Detect which cell encompasses the target text, then output its (x, y) center coordinate. 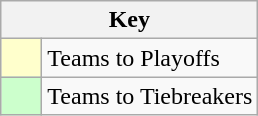
Teams to Playoffs (150, 58)
Teams to Tiebreakers (150, 96)
Key (130, 20)
